From the cell containing the given text, extract its center point as [x, y] coordinate. 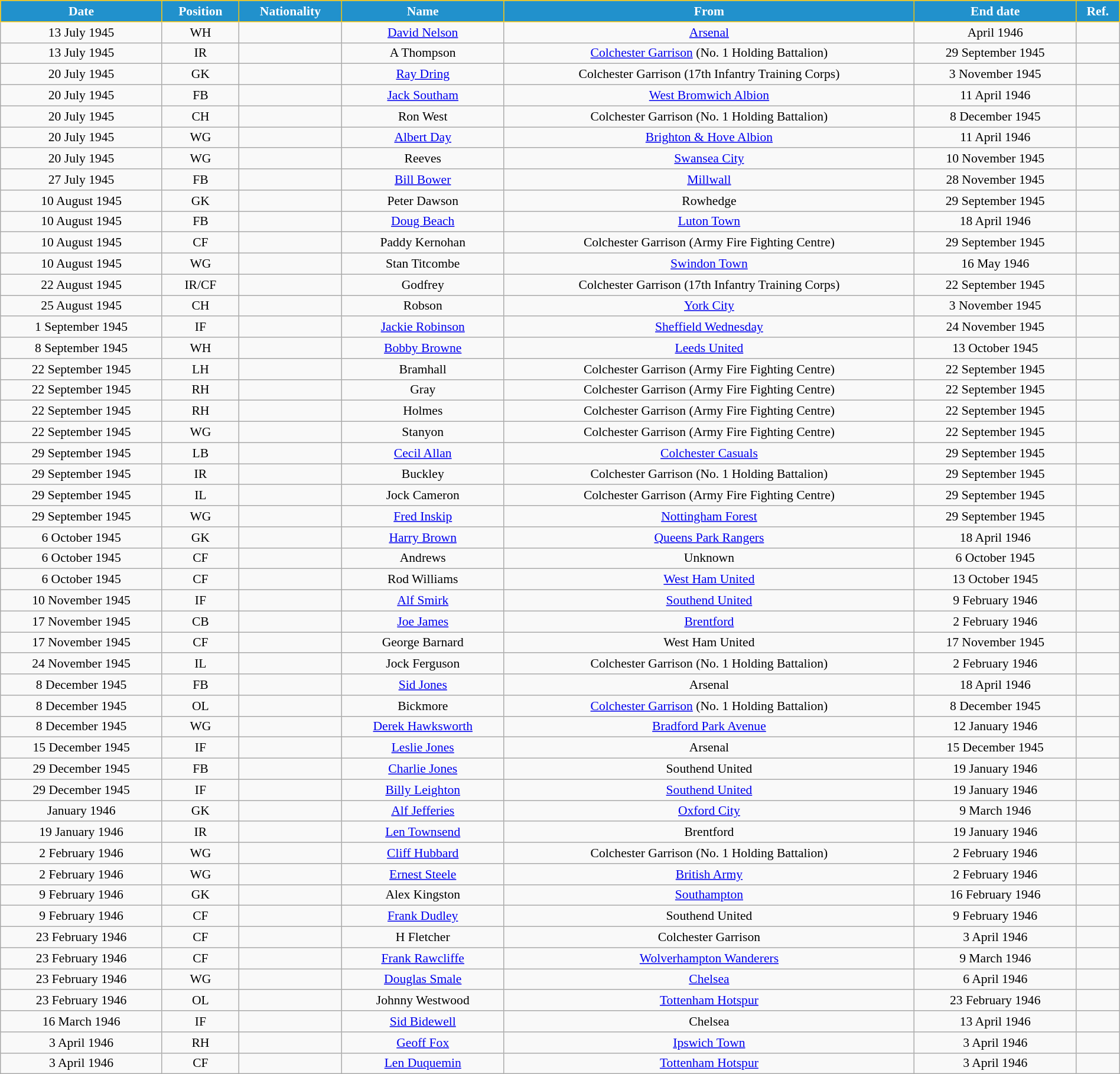
Holmes [423, 411]
David Nelson [423, 32]
Bickmore [423, 706]
Geoff Fox [423, 1043]
Leeds United [709, 348]
CB [200, 621]
Douglas Smale [423, 979]
Sid Jones [423, 685]
Unknown [709, 558]
Jackie Robinson [423, 327]
Frank Dudley [423, 916]
West Bromwich Albion [709, 96]
A Thompson [423, 53]
Fred Inskip [423, 516]
Jock Cameron [423, 496]
IR/CF [200, 285]
Joe James [423, 621]
Len Townsend [423, 832]
Cliff Hubbard [423, 853]
13 April 1946 [995, 1021]
Doug Beach [423, 222]
8 September 1945 [82, 348]
Rowhedge [709, 201]
Date [82, 11]
From [709, 11]
27 July 1945 [82, 180]
George Barnard [423, 643]
Nottingham Forest [709, 516]
Sid Bidewell [423, 1021]
Bill Bower [423, 180]
Colchester Garrison [709, 938]
LB [200, 453]
Len Duquemin [423, 1063]
Billy Leighton [423, 790]
Bramhall [423, 369]
6 April 1946 [995, 979]
Stanyon [423, 432]
16 May 1946 [995, 264]
Bobby Browne [423, 348]
Alf Smirk [423, 601]
28 November 1945 [995, 180]
Position [200, 11]
Alex Kingston [423, 895]
Colchester Casuals [709, 453]
Reeves [423, 159]
Ref. [1098, 11]
Oxford City [709, 811]
Frank Rawcliffe [423, 958]
Ron West [423, 116]
Brighton & Hove Albion [709, 138]
Paddy Kernohan [423, 243]
Swindon Town [709, 264]
Luton Town [709, 222]
Swansea City [709, 159]
Gray [423, 390]
Ipswich Town [709, 1043]
Alf Jefferies [423, 811]
16 February 1946 [995, 895]
Sheffield Wednesday [709, 327]
16 March 1946 [82, 1021]
Peter Dawson [423, 201]
Derek Hawksworth [423, 727]
25 August 1945 [82, 306]
Leslie Jones [423, 748]
Rod Williams [423, 580]
April 1946 [995, 32]
LH [200, 369]
Ernest Steele [423, 874]
Cecil Allan [423, 453]
Buckley [423, 474]
Millwall [709, 180]
22 August 1945 [82, 285]
Name [423, 11]
Harry Brown [423, 538]
Nationality [290, 11]
January 1946 [82, 811]
Charlie Jones [423, 769]
H Fletcher [423, 938]
Ray Dring [423, 74]
Wolverhampton Wanderers [709, 958]
Robson [423, 306]
End date [995, 11]
Jack Southam [423, 96]
Albert Day [423, 138]
Queens Park Rangers [709, 538]
Godfrey [423, 285]
1 September 1945 [82, 327]
12 January 1946 [995, 727]
Bradford Park Avenue [709, 727]
Andrews [423, 558]
Johnny Westwood [423, 1001]
Southampton [709, 895]
Jock Ferguson [423, 664]
British Army [709, 874]
Stan Titcombe [423, 264]
York City [709, 306]
